Capture the cell that displays the provided text and extract its (X, Y) central coordinate. 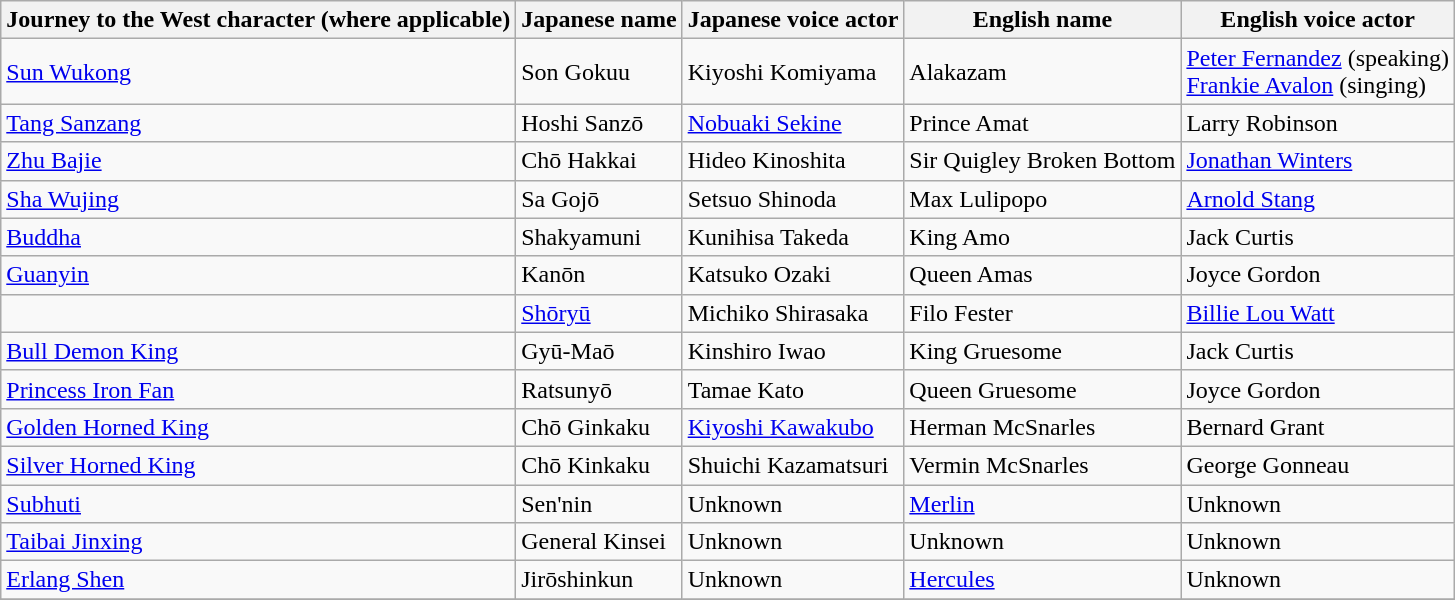
Prince Amat (1042, 123)
Jonathan Winters (1318, 161)
Katsuko Ozaki (793, 275)
Herman McSnarles (1042, 427)
Golden Horned King (258, 427)
Princess Iron Fan (258, 389)
Journey to the West character (where applicable) (258, 20)
Billie Lou Watt (1318, 313)
Peter Fernandez (speaking)Frankie Avalon (singing) (1318, 72)
George Gonneau (1318, 465)
Sir Quigley Broken Bottom (1042, 161)
Silver Horned King (258, 465)
Max Lulipopo (1042, 199)
English voice actor (1318, 20)
Kiyoshi Komiyama (793, 72)
Jirōshinkun (599, 580)
Zhu Bajie (258, 161)
General Kinsei (599, 542)
Shuichi Kazamatsuri (793, 465)
Hideo Kinoshita (793, 161)
Subhuti (258, 503)
Buddha (258, 237)
Arnold Stang (1318, 199)
Kunihisa Takeda (793, 237)
Bull Demon King (258, 351)
Taibai Jinxing (258, 542)
Sha Wujing (258, 199)
Tang Sanzang (258, 123)
Japanese voice actor (793, 20)
Larry Robinson (1318, 123)
Hoshi Sanzō (599, 123)
Chō Hakkai (599, 161)
King Amo (1042, 237)
Kiyoshi Kawakubo (793, 427)
Japanese name (599, 20)
Queen Gruesome (1042, 389)
King Gruesome (1042, 351)
English name (1042, 20)
Kanōn (599, 275)
Guanyin (258, 275)
Sa Gojō (599, 199)
Erlang Shen (258, 580)
Son Gokuu (599, 72)
Sen'nin (599, 503)
Bernard Grant (1318, 427)
Queen Amas (1042, 275)
Merlin (1042, 503)
Shakyamuni (599, 237)
Ratsunyō (599, 389)
Shōryū (599, 313)
Tamae Kato (793, 389)
Sun Wukong (258, 72)
Vermin McSnarles (1042, 465)
Chō Kinkaku (599, 465)
Chō Ginkaku (599, 427)
Michiko Shirasaka (793, 313)
Setsuo Shinoda (793, 199)
Nobuaki Sekine (793, 123)
Filo Fester (1042, 313)
Hercules (1042, 580)
Gyū-Maō (599, 351)
Kinshiro Iwao (793, 351)
Alakazam (1042, 72)
